Scan for the cell matching the given text and deliver its [X, Y] coordinate at center. 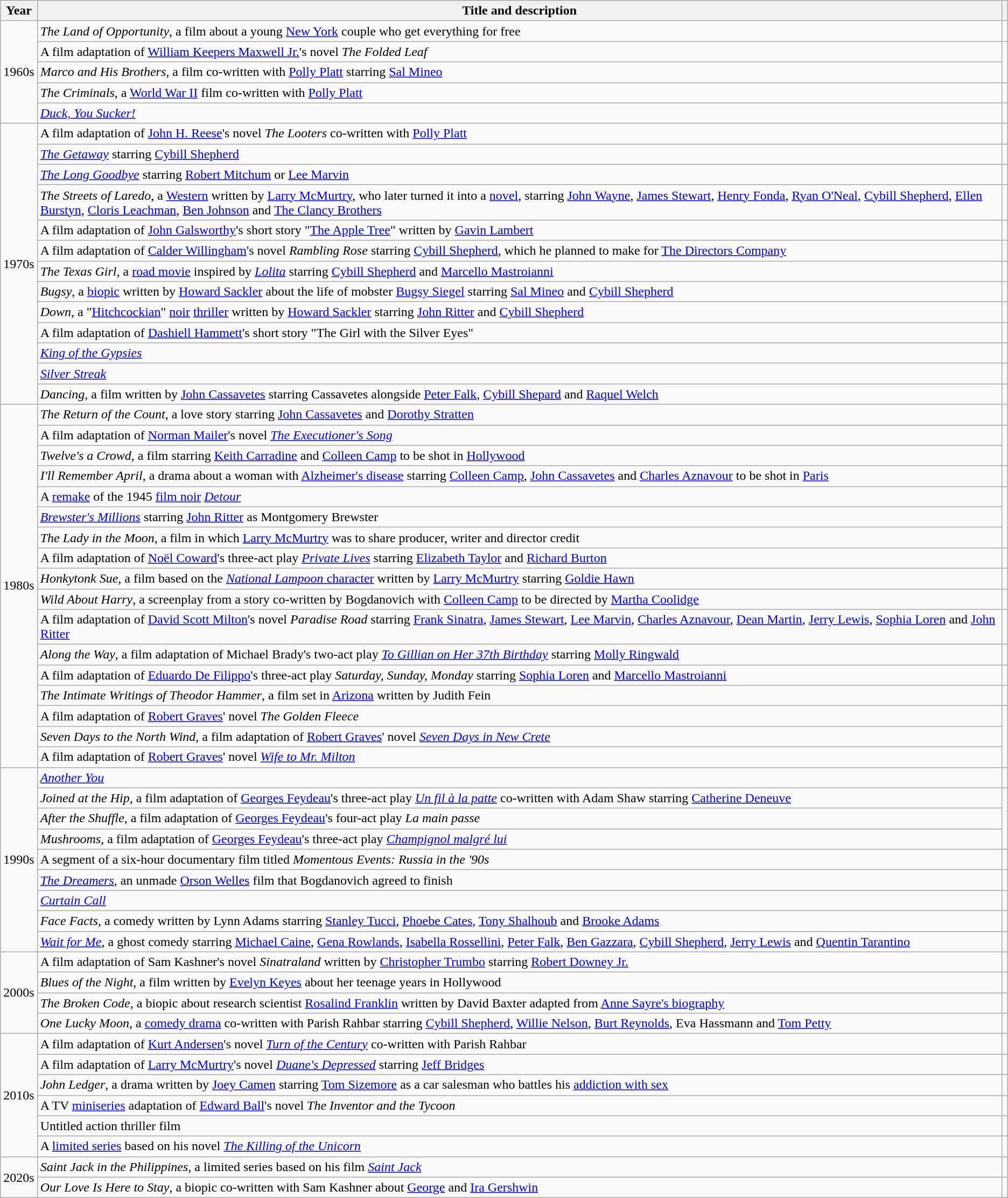
A segment of a six-hour documentary film titled Momentous Events: Russia in the '90s [519, 859]
Down, a "Hitchcockian" noir thriller written by Howard Sackler starring John Ritter and Cybill Shepherd [519, 312]
The Criminals, a World War II film co-written with Polly Platt [519, 93]
A film adaptation of Kurt Andersen's novel Turn of the Century co-written with Parish Rahbar [519, 1044]
The Broken Code, a biopic about research scientist Rosalind Franklin written by David Baxter adapted from Anne Sayre's biography [519, 1003]
The Getaway starring Cybill Shepherd [519, 154]
I'll Remember April, a drama about a woman with Alzheimer's disease starring Colleen Camp, John Cassavetes and Charles Aznavour to be shot in Paris [519, 476]
Blues of the Night, a film written by Evelyn Keyes about her teenage years in Hollywood [519, 983]
A limited series based on his novel The Killing of the Unicorn [519, 1146]
A film adaptation of Calder Willingham's novel Rambling Rose starring Cybill Shepherd, which he planned to make for The Directors Company [519, 250]
1960s [19, 72]
A film adaptation of John Galsworthy's short story "The Apple Tree" written by Gavin Lambert [519, 230]
Duck, You Sucker! [519, 113]
Along the Way, a film adaptation of Michael Brady's two-act play To Gillian on Her 37th Birthday starring Molly Ringwald [519, 655]
A film adaptation of Dashiell Hammett's short story "The Girl with the Silver Eyes" [519, 333]
Our Love Is Here to Stay, a biopic co-written with Sam Kashner about George and Ira Gershwin [519, 1187]
Bugsy, a biopic written by Howard Sackler about the life of mobster Bugsy Siegel starring Sal Mineo and Cybill Shepherd [519, 292]
A film adaptation of Larry McMurtry's novel Duane's Depressed starring Jeff Bridges [519, 1064]
Brewster's Millions starring John Ritter as Montgomery Brewster [519, 517]
Year [19, 11]
The Intimate Writings of Theodor Hammer, a film set in Arizona written by Judith Fein [519, 696]
2020s [19, 1177]
Silver Streak [519, 374]
A film adaptation of John H. Reese's novel The Looters co-written with Polly Platt [519, 134]
A film adaptation of Sam Kashner's novel Sinatraland written by Christopher Trumbo starring Robert Downey Jr. [519, 962]
Face Facts, a comedy written by Lynn Adams starring Stanley Tucci, Phoebe Cates, Tony Shalhoub and Brooke Adams [519, 921]
A film adaptation of Robert Graves' novel The Golden Fleece [519, 716]
The Lady in the Moon, a film in which Larry McMurtry was to share producer, writer and director credit [519, 537]
1980s [19, 586]
2010s [19, 1095]
A film adaptation of Noël Coward's three-act play Private Lives starring Elizabeth Taylor and Richard Burton [519, 558]
1990s [19, 859]
Joined at the Hip, a film adaptation of Georges Feydeau's three-act play Un fil à la patte co-written with Adam Shaw starring Catherine Deneuve [519, 798]
One Lucky Moon, a comedy drama co-written with Parish Rahbar starring Cybill Shepherd, Willie Nelson, Burt Reynolds, Eva Hassmann and Tom Petty [519, 1024]
A film adaptation of William Keepers Maxwell Jr.'s novel The Folded Leaf [519, 52]
The Long Goodbye starring Robert Mitchum or Lee Marvin [519, 174]
Curtain Call [519, 900]
Saint Jack in the Philippines, a limited series based on his film Saint Jack [519, 1167]
Another You [519, 777]
A film adaptation of Norman Mailer's novel The Executioner's Song [519, 435]
King of the Gypsies [519, 353]
John Ledger, a drama written by Joey Camen starring Tom Sizemore as a car salesman who battles his addiction with sex [519, 1085]
Honkytonk Sue, a film based on the National Lampoon character written by Larry McMurtry starring Goldie Hawn [519, 578]
Twelve's a Crowd, a film starring Keith Carradine and Colleen Camp to be shot in Hollywood [519, 456]
The Return of the Count, a love story starring John Cassavetes and Dorothy Stratten [519, 415]
A film adaptation of Robert Graves' novel Wife to Mr. Milton [519, 757]
Wild About Harry, a screenplay from a story co-written by Bogdanovich with Colleen Camp to be directed by Martha Coolidge [519, 599]
Seven Days to the North Wind, a film adaptation of Robert Graves' novel Seven Days in New Crete [519, 737]
1970s [19, 264]
Untitled action thriller film [519, 1126]
Mushrooms, a film adaptation of Georges Feydeau's three-act play Champignol malgré lui [519, 839]
Dancing, a film written by John Cassavetes starring Cassavetes alongside Peter Falk, Cybill Shepard and Raquel Welch [519, 394]
The Land of Opportunity, a film about a young New York couple who get everything for free [519, 31]
A film adaptation of Eduardo De Filippo's three-act play Saturday, Sunday, Monday starring Sophia Loren and Marcello Mastroianni [519, 675]
2000s [19, 993]
A TV miniseries adaptation of Edward Ball's novel The Inventor and the Tycoon [519, 1105]
Marco and His Brothers, a film co-written with Polly Platt starring Sal Mineo [519, 72]
A remake of the 1945 film noir Detour [519, 496]
The Texas Girl, a road movie inspired by Lolita starring Cybill Shepherd and Marcello Mastroianni [519, 271]
Title and description [519, 11]
After the Shuffle, a film adaptation of Georges Feydeau's four-act play La main passe [519, 818]
The Dreamers, an unmade Orson Welles film that Bogdanovich agreed to finish [519, 880]
